For the text-containing cell, return its midpoint in (X, Y) coordinate format. 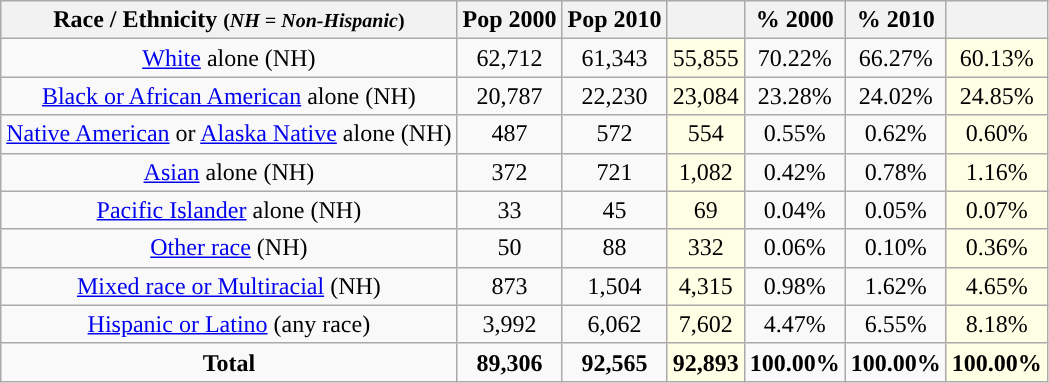
7,602 (706, 324)
62,712 (510, 58)
Native American or Alaska Native alone (NH) (229, 134)
0.05% (896, 210)
22,230 (614, 96)
24.85% (996, 96)
6.55% (896, 324)
Pacific Islander alone (NH) (229, 210)
0.10% (896, 248)
23.28% (794, 96)
721 (614, 172)
Total (229, 362)
Other race (NH) (229, 248)
0.36% (996, 248)
69 (706, 210)
33 (510, 210)
23,084 (706, 96)
White alone (NH) (229, 58)
20,787 (510, 96)
554 (706, 134)
24.02% (896, 96)
Hispanic or Latino (any race) (229, 324)
55,855 (706, 58)
0.98% (794, 286)
4.47% (794, 324)
Pop 2010 (614, 20)
Race / Ethnicity (NH = Non-Hispanic) (229, 20)
88 (614, 248)
0.04% (794, 210)
8.18% (996, 324)
487 (510, 134)
66.27% (896, 58)
372 (510, 172)
873 (510, 286)
3,992 (510, 324)
4.65% (996, 286)
572 (614, 134)
0.62% (896, 134)
% 2000 (794, 20)
89,306 (510, 362)
332 (706, 248)
% 2010 (896, 20)
0.06% (794, 248)
Asian alone (NH) (229, 172)
0.60% (996, 134)
Black or African American alone (NH) (229, 96)
0.55% (794, 134)
0.78% (896, 172)
70.22% (794, 58)
61,343 (614, 58)
1.16% (996, 172)
92,565 (614, 362)
1.62% (896, 286)
4,315 (706, 286)
60.13% (996, 58)
Pop 2000 (510, 20)
1,082 (706, 172)
92,893 (706, 362)
0.07% (996, 210)
6,062 (614, 324)
Mixed race or Multiracial (NH) (229, 286)
50 (510, 248)
1,504 (614, 286)
45 (614, 210)
0.42% (794, 172)
